Capture the cell that displays the provided text and extract its [x, y] central coordinate. 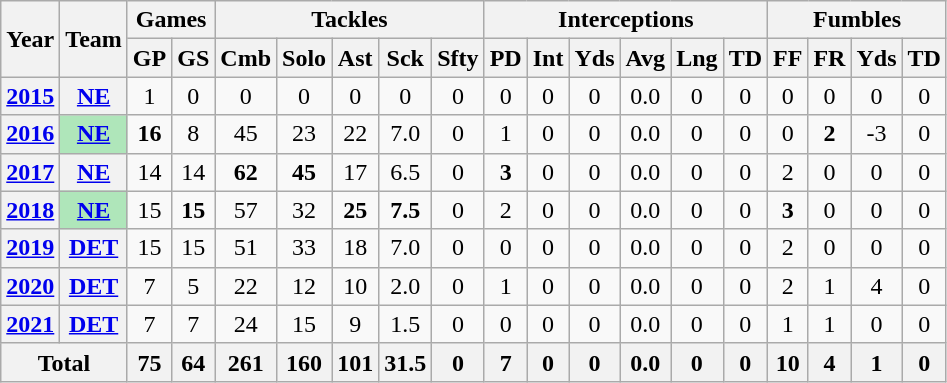
-3 [876, 134]
FR [830, 58]
1.5 [406, 324]
23 [304, 134]
Sfty [458, 58]
Lng [697, 58]
Interceptions [626, 20]
9 [356, 324]
16 [149, 134]
GP [149, 58]
2018 [30, 210]
Cmb [246, 58]
Year [30, 39]
Games [170, 20]
31.5 [406, 362]
Team [94, 39]
Ast [356, 58]
2021 [30, 324]
GS [194, 58]
25 [356, 210]
17 [356, 172]
32 [304, 210]
261 [246, 362]
2019 [30, 248]
2.0 [406, 286]
64 [194, 362]
57 [246, 210]
5 [194, 286]
8 [194, 134]
Solo [304, 58]
2015 [30, 96]
Fumbles [858, 20]
7.5 [406, 210]
Tackles [350, 20]
2016 [30, 134]
18 [356, 248]
Int [548, 58]
62 [246, 172]
101 [356, 362]
6.5 [406, 172]
Avg [646, 58]
Total [64, 362]
33 [304, 248]
12 [304, 286]
2020 [30, 286]
FF [788, 58]
PD [506, 58]
24 [246, 324]
2017 [30, 172]
51 [246, 248]
Sck [406, 58]
75 [149, 362]
160 [304, 362]
